Capture the cell that displays the provided text and extract its [x, y] central coordinate. 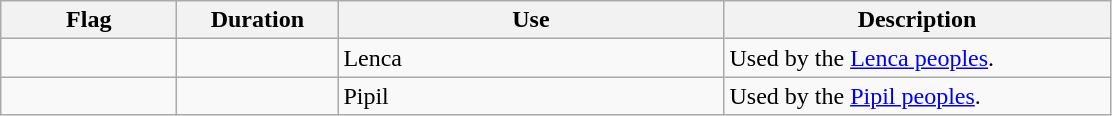
Pipil [531, 96]
Used by the Lenca peoples. [917, 58]
Duration [258, 20]
Used by the Pipil peoples. [917, 96]
Flag [89, 20]
Description [917, 20]
Lenca [531, 58]
Use [531, 20]
